For the text-containing cell, return its midpoint in (x, y) coordinate format. 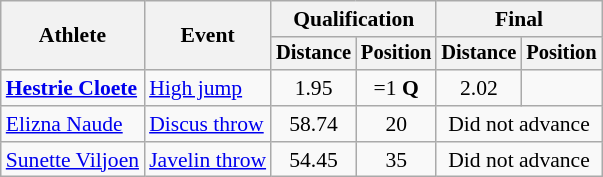
Qualification (354, 19)
1.95 (314, 88)
=1 Q (396, 88)
Athlete (72, 36)
High jump (208, 88)
2.02 (478, 88)
Final (518, 19)
Elizna Naude (72, 124)
Event (208, 36)
20 (396, 124)
Discus throw (208, 124)
58.74 (314, 124)
Hestrie Cloete (72, 88)
Did not advance (518, 124)
